Provide the (X, Y) coordinate of the cell's center where the given text is located.  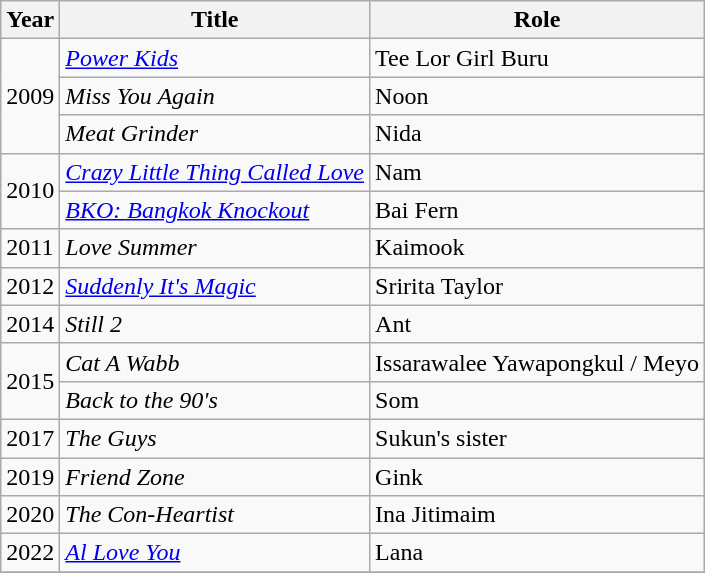
Crazy Little Thing Called Love (215, 172)
Meat Grinder (215, 134)
Year (30, 20)
The Con-Heartist (215, 515)
Al Love You (215, 553)
Gink (538, 477)
Still 2 (215, 324)
Back to the 90's (215, 400)
Issarawalee Yawapongkul / Meyo (538, 362)
Title (215, 20)
The Guys (215, 438)
Noon (538, 96)
Friend Zone (215, 477)
2012 (30, 286)
Love Summer (215, 248)
Lana (538, 553)
Ant (538, 324)
Bai Fern (538, 210)
2011 (30, 248)
2020 (30, 515)
Sririta Taylor (538, 286)
Som (538, 400)
2019 (30, 477)
2014 (30, 324)
Ina Jitimaim (538, 515)
2022 (30, 553)
Kaimook (538, 248)
Role (538, 20)
Nida (538, 134)
Nam (538, 172)
2017 (30, 438)
BKO: Bangkok Knockout (215, 210)
2010 (30, 191)
Power Kids (215, 58)
2009 (30, 96)
Suddenly It's Magic (215, 286)
Tee Lor Girl Buru (538, 58)
Miss You Again (215, 96)
2015 (30, 381)
Cat A Wabb (215, 362)
Sukun's sister (538, 438)
